Return (x, y) of the center of cell containing provided text 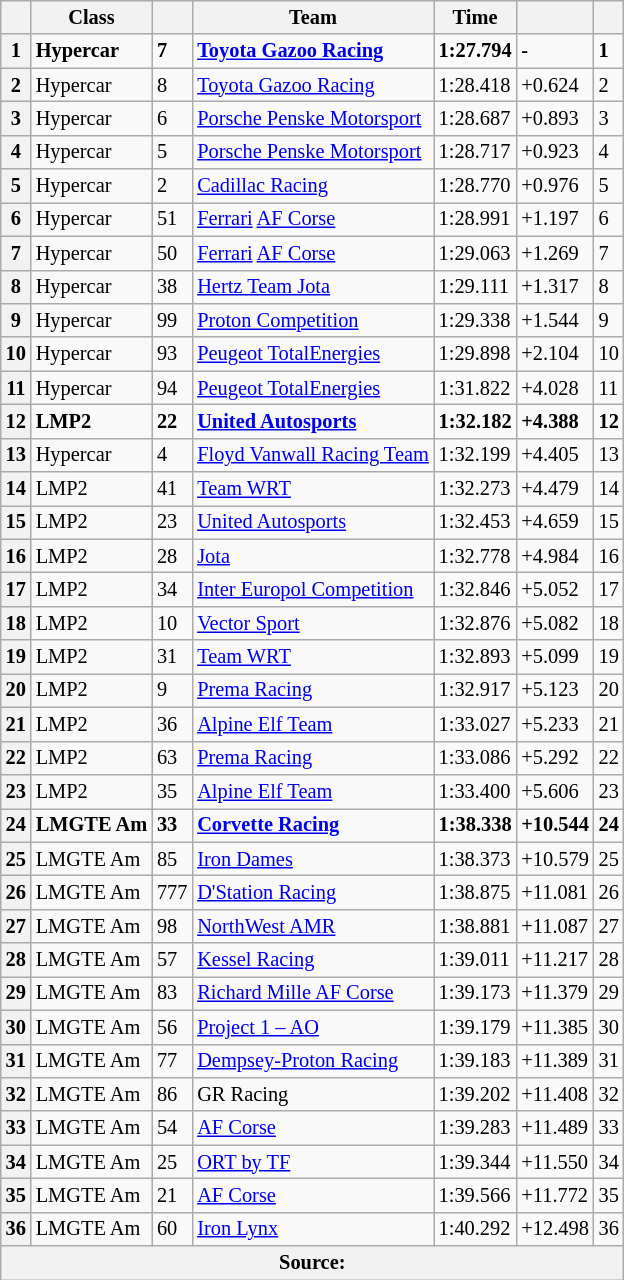
NorthWest AMR (312, 926)
86 (172, 1094)
Time (476, 17)
1:38.373 (476, 859)
Floyd Vanwall Racing Team (312, 455)
Proton Competition (312, 320)
54 (172, 1128)
Kessel Racing (312, 960)
1:29.111 (476, 287)
+1.269 (554, 253)
1:29.338 (476, 320)
+12.498 (554, 1229)
60 (172, 1229)
1:39.183 (476, 1061)
+11.385 (554, 1027)
+4.479 (554, 489)
+10.544 (554, 825)
1:33.027 (476, 724)
777 (172, 892)
1:32.453 (476, 522)
+11.389 (554, 1061)
Iron Lynx (312, 1229)
38 (172, 287)
+11.087 (554, 926)
1:39.283 (476, 1128)
41 (172, 489)
+2.104 (554, 354)
50 (172, 253)
1:27.794 (476, 51)
93 (172, 354)
1:39.011 (476, 960)
Inter Europol Competition (312, 589)
1:39.566 (476, 1195)
51 (172, 219)
1:32.182 (476, 421)
1:39.179 (476, 1027)
1:28.991 (476, 219)
1:33.086 (476, 758)
GR Racing (312, 1094)
1:29.063 (476, 253)
+1.197 (554, 219)
+11.217 (554, 960)
+11.772 (554, 1195)
1:28.418 (476, 85)
+4.984 (554, 556)
56 (172, 1027)
+11.489 (554, 1128)
1:38.875 (476, 892)
+4.028 (554, 388)
85 (172, 859)
+5.123 (554, 690)
Richard Mille AF Corse (312, 993)
1:28.687 (476, 118)
+11.408 (554, 1094)
D'Station Racing (312, 892)
94 (172, 388)
+10.579 (554, 859)
1:32.876 (476, 623)
99 (172, 320)
1:40.292 (476, 1229)
Jota (312, 556)
Iron Dames (312, 859)
+11.379 (554, 993)
1:39.173 (476, 993)
Vector Sport (312, 623)
1:32.917 (476, 690)
Dempsey-Proton Racing (312, 1061)
+0.893 (554, 118)
+5.052 (554, 589)
+5.233 (554, 724)
+11.550 (554, 1162)
+4.659 (554, 522)
57 (172, 960)
1:32.273 (476, 489)
1:29.898 (476, 354)
+4.388 (554, 421)
Team (312, 17)
+5.082 (554, 623)
1:32.893 (476, 657)
Class (92, 17)
1:39.202 (476, 1094)
Source: (312, 1263)
Cadillac Racing (312, 186)
+0.624 (554, 85)
+5.606 (554, 791)
Hertz Team Jota (312, 287)
1:38.881 (476, 926)
1:39.344 (476, 1162)
Project 1 – AO (312, 1027)
1:32.846 (476, 589)
+11.081 (554, 892)
1:28.770 (476, 186)
+1.544 (554, 320)
1:31.822 (476, 388)
- (554, 51)
+0.923 (554, 152)
+1.317 (554, 287)
+5.099 (554, 657)
63 (172, 758)
1:32.199 (476, 455)
Corvette Racing (312, 825)
+0.976 (554, 186)
83 (172, 993)
1:38.338 (476, 825)
77 (172, 1061)
1:32.778 (476, 556)
1:28.717 (476, 152)
+5.292 (554, 758)
ORT by TF (312, 1162)
1:33.400 (476, 791)
+4.405 (554, 455)
98 (172, 926)
